Locate the cell with the specified text and output its (X, Y) center coordinate. 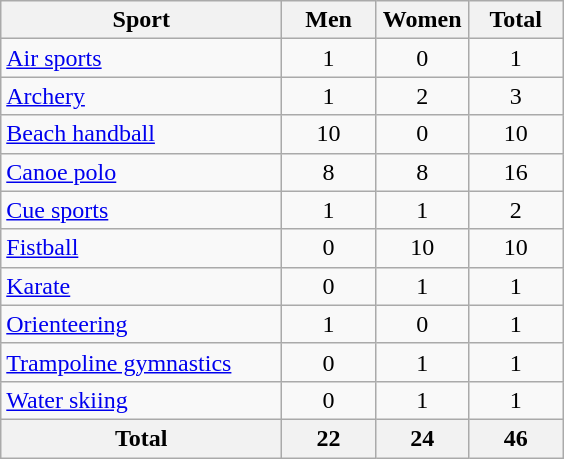
Women (422, 20)
Orienteering (142, 324)
16 (516, 172)
3 (516, 96)
Men (329, 20)
Air sports (142, 58)
Canoe polo (142, 172)
Karate (142, 286)
Trampoline gymnastics (142, 362)
46 (516, 438)
Archery (142, 96)
Sport (142, 20)
Beach handball (142, 134)
22 (329, 438)
24 (422, 438)
Water skiing (142, 400)
Fistball (142, 248)
Cue sports (142, 210)
